Return (X, Y) of the center of cell containing provided text 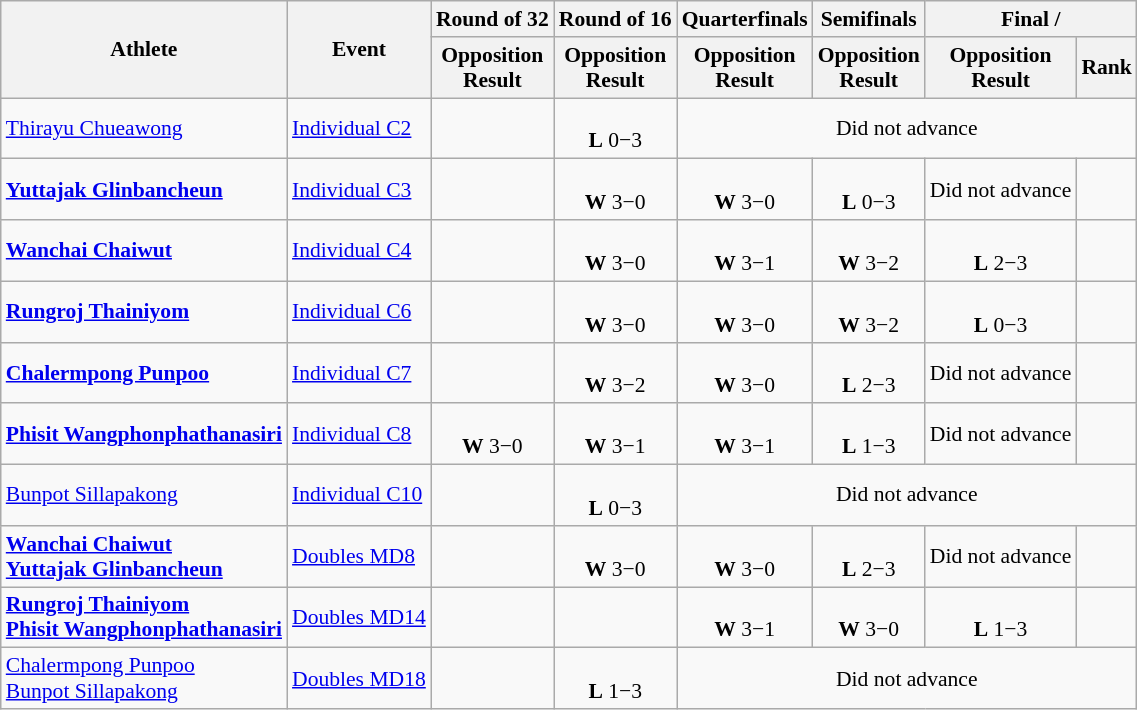
Phisit Wangphonphathanasiri (144, 434)
Athlete (144, 50)
Thirayu Chueawong (144, 128)
Individual C3 (359, 190)
Wanchai Chaiwut (144, 250)
Doubles MD8 (359, 556)
Wanchai ChaiwutYuttajak Glinbancheun (144, 556)
Yuttajak Glinbancheun (144, 190)
Chalermpong Punpoo (144, 372)
Individual C2 (359, 128)
Rungroj Thainiyom (144, 312)
Round of 32 (492, 19)
Bunpot Sillapakong (144, 496)
Semifinals (869, 19)
Individual C10 (359, 496)
Individual C4 (359, 250)
Chalermpong PunpooBunpot Sillapakong (144, 678)
Round of 16 (616, 19)
Rungroj ThainiyomPhisit Wangphonphathanasiri (144, 618)
Doubles MD18 (359, 678)
Individual C7 (359, 372)
Individual C6 (359, 312)
Final / (1031, 19)
Quarterfinals (745, 19)
Event (359, 50)
Rank (1106, 68)
Doubles MD14 (359, 618)
Individual C8 (359, 434)
